Extract the (x, y) coordinate from the center of the cell holding the provided text.  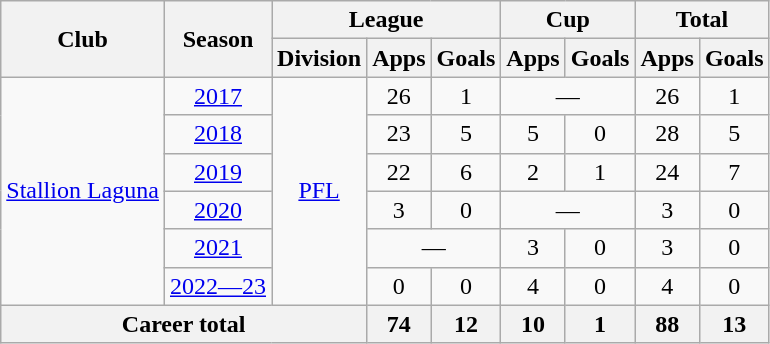
Club (83, 39)
Cup (568, 20)
24 (667, 172)
Career total (184, 324)
7 (734, 172)
PFL (320, 191)
Season (218, 39)
2017 (218, 96)
23 (399, 134)
Stallion Laguna (83, 191)
28 (667, 134)
2022—23 (218, 286)
2 (533, 172)
10 (533, 324)
74 (399, 324)
Total (702, 20)
2018 (218, 134)
13 (734, 324)
6 (466, 172)
2020 (218, 210)
2021 (218, 248)
22 (399, 172)
12 (466, 324)
2019 (218, 172)
Division (320, 58)
League (386, 20)
88 (667, 324)
